Capture the cell that displays the provided text and extract its (x, y) central coordinate. 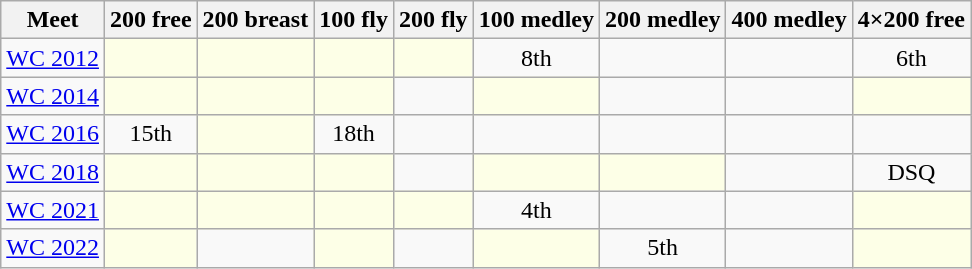
4×200 free (911, 20)
18th (354, 134)
200 fly (433, 20)
200 free (150, 20)
8th (536, 58)
WC 2016 (53, 134)
Meet (53, 20)
6th (911, 58)
WC 2012 (53, 58)
WC 2021 (53, 210)
100 fly (354, 20)
200 medley (663, 20)
400 medley (789, 20)
5th (663, 248)
DSQ (911, 172)
200 breast (256, 20)
4th (536, 210)
WC 2022 (53, 248)
100 medley (536, 20)
WC 2018 (53, 172)
15th (150, 134)
WC 2014 (53, 96)
